Search for the cell housing the specified text and yield its (x, y) center coordinate. 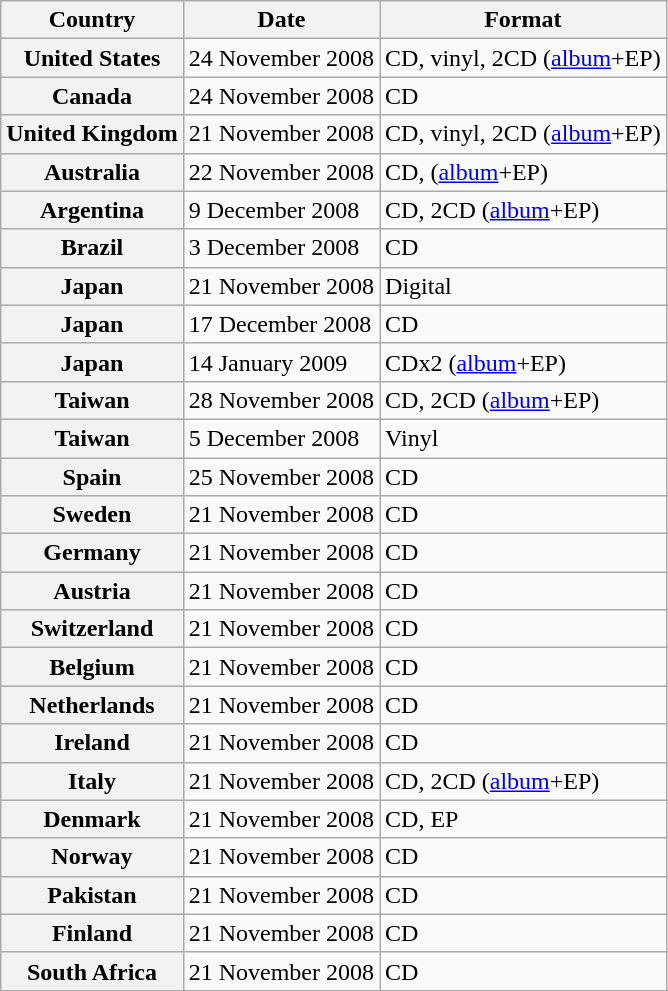
Date (281, 20)
Vinyl (524, 438)
Norway (92, 857)
CDx2 (album+EP) (524, 362)
CD, EP (524, 819)
17 December 2008 (281, 324)
28 November 2008 (281, 400)
9 December 2008 (281, 210)
United States (92, 58)
Canada (92, 96)
United Kingdom (92, 134)
14 January 2009 (281, 362)
Sweden (92, 515)
Argentina (92, 210)
Belgium (92, 667)
Netherlands (92, 705)
Australia (92, 172)
Digital (524, 286)
Brazil (92, 248)
25 November 2008 (281, 477)
Spain (92, 477)
Austria (92, 591)
Pakistan (92, 895)
5 December 2008 (281, 438)
22 November 2008 (281, 172)
Finland (92, 933)
3 December 2008 (281, 248)
Denmark (92, 819)
Ireland (92, 743)
Germany (92, 553)
Country (92, 20)
Format (524, 20)
CD, (album+EP) (524, 172)
South Africa (92, 971)
Switzerland (92, 629)
Italy (92, 781)
